Find where the given text appears and provide that cell's center as (x, y) coordinate. 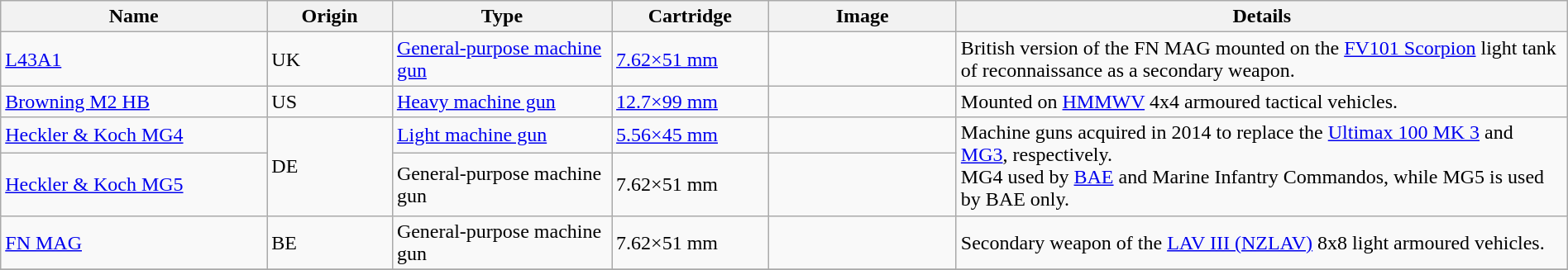
Heckler & Koch MG4 (134, 135)
US (330, 102)
Browning M2 HB (134, 102)
Type (501, 17)
DE (330, 167)
Image (862, 17)
British version of the FN MAG mounted on the FV101 Scorpion light tank of reconnaissance as a secondary weapon. (1262, 59)
Name (134, 17)
L43A1 (134, 59)
Origin (330, 17)
Cartridge (690, 17)
Light machine gun (501, 135)
Details (1262, 17)
5.56×45 mm (690, 135)
BE (330, 243)
FN MAG (134, 243)
Mounted on HMMWV 4x4 armoured tactical vehicles. (1262, 102)
12.7×99 mm (690, 102)
Heckler & Koch MG5 (134, 185)
Secondary weapon of the LAV III (NZLAV) 8x8 light armoured vehicles. (1262, 243)
Heavy machine gun (501, 102)
UK (330, 59)
